Search for the cell housing the specified text and yield its [X, Y] center coordinate. 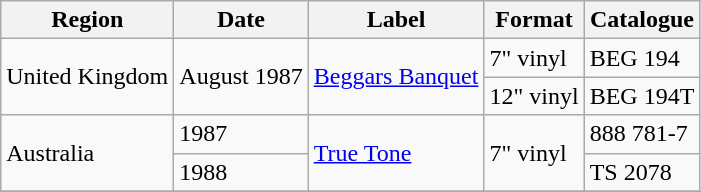
Beggars Banquet [396, 77]
12" vinyl [534, 96]
Date [241, 20]
Catalogue [642, 20]
True Tone [396, 153]
BEG 194T [642, 96]
888 781-7 [642, 134]
BEG 194 [642, 58]
Australia [88, 153]
Region [88, 20]
TS 2078 [642, 172]
August 1987 [241, 77]
1987 [241, 134]
Format [534, 20]
United Kingdom [88, 77]
Label [396, 20]
1988 [241, 172]
